For the text-containing cell, return its midpoint in [x, y] coordinate format. 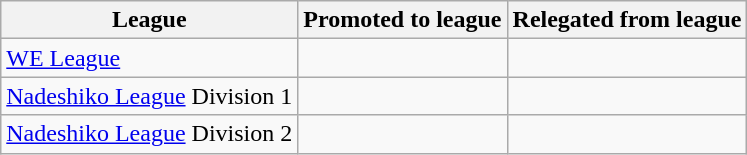
League [150, 20]
Promoted to league [402, 20]
Relegated from league [627, 20]
Nadeshiko League Division 1 [150, 96]
WE League [150, 58]
Nadeshiko League Division 2 [150, 134]
